Extract the [X, Y] coordinate from the center of the cell holding the provided text.  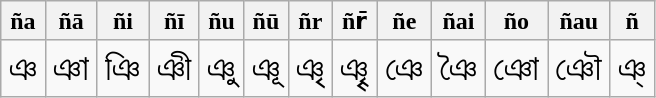
ña [23, 21]
ñu [221, 21]
ঞী [174, 68]
ঞৌ [579, 68]
ñi [123, 21]
ঞ [23, 68]
ñe [404, 21]
ñau [579, 21]
ñū [266, 21]
ঞৃ [310, 68]
ঞু [221, 68]
ঞ্ [632, 68]
ঞি [123, 68]
ঞা [71, 68]
ñr̄ [354, 21]
ñr [310, 21]
ঞূ [266, 68]
ঞে [404, 68]
ño [516, 21]
ñī [174, 21]
ñā [71, 21]
ঞৈ [458, 68]
ঞৄ [354, 68]
ñ [632, 21]
ঞো [516, 68]
ñai [458, 21]
